Capture the cell that displays the provided text and extract its (x, y) central coordinate. 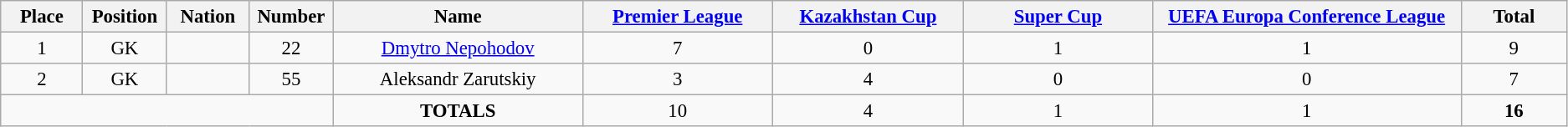
55 (291, 79)
3 (677, 79)
Kazakhstan Cup (869, 17)
UEFA Europa Conference League (1307, 17)
Dmytro Nepohodov (459, 48)
9 (1514, 48)
Nation (208, 17)
22 (291, 48)
Place (42, 17)
TOTALS (459, 111)
2 (42, 79)
10 (677, 111)
Super Cup (1058, 17)
Aleksandr Zarutskiy (459, 79)
Premier League (677, 17)
Number (291, 17)
Name (459, 17)
Position (125, 17)
16 (1514, 111)
Total (1514, 17)
